Output the [X, Y] coordinate of the center of the cell containing the given text.  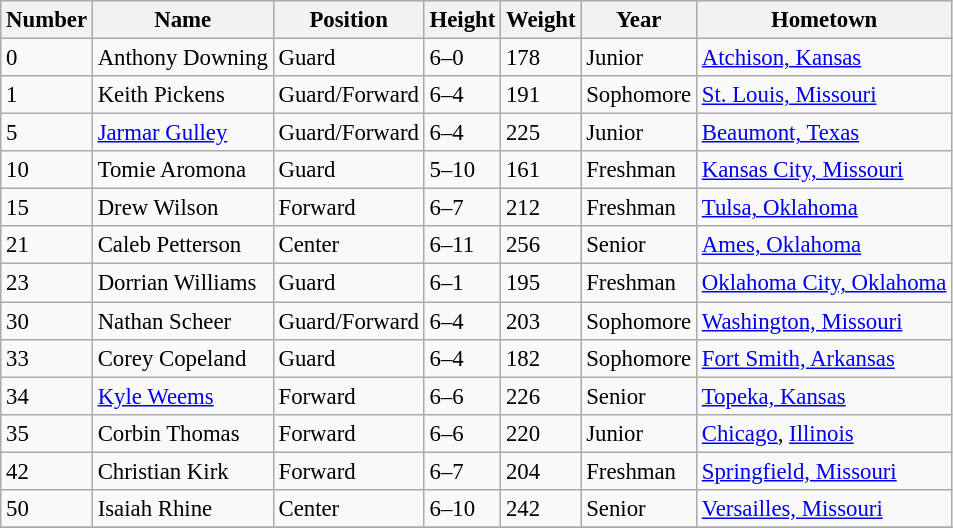
6–10 [462, 509]
Fort Smith, Arkansas [824, 358]
6–1 [462, 283]
35 [47, 433]
Weight [541, 20]
220 [541, 433]
15 [47, 208]
Number [47, 20]
Ames, Oklahoma [824, 245]
182 [541, 358]
30 [47, 321]
23 [47, 283]
Name [182, 20]
Kyle Weems [182, 396]
Beaumont, Texas [824, 133]
Drew Wilson [182, 208]
Jarmar Gulley [182, 133]
Topeka, Kansas [824, 396]
Position [348, 20]
212 [541, 208]
195 [541, 283]
10 [47, 170]
Kansas City, Missouri [824, 170]
Year [639, 20]
Corbin Thomas [182, 433]
5 [47, 133]
50 [47, 509]
Washington, Missouri [824, 321]
Chicago, Illinois [824, 433]
Tulsa, Oklahoma [824, 208]
5–10 [462, 170]
191 [541, 95]
Corey Copeland [182, 358]
Dorrian Williams [182, 283]
6–0 [462, 58]
Atchison, Kansas [824, 58]
21 [47, 245]
1 [47, 95]
33 [47, 358]
0 [47, 58]
Christian Kirk [182, 471]
Keith Pickens [182, 95]
204 [541, 471]
Isaiah Rhine [182, 509]
242 [541, 509]
Springfield, Missouri [824, 471]
Versailles, Missouri [824, 509]
256 [541, 245]
161 [541, 170]
Anthony Downing [182, 58]
Caleb Petterson [182, 245]
225 [541, 133]
226 [541, 396]
Hometown [824, 20]
34 [47, 396]
Nathan Scheer [182, 321]
Oklahoma City, Oklahoma [824, 283]
Height [462, 20]
42 [47, 471]
6–11 [462, 245]
Tomie Aromona [182, 170]
St. Louis, Missouri [824, 95]
203 [541, 321]
178 [541, 58]
